Detect which cell encompasses the target text, then output its (x, y) center coordinate. 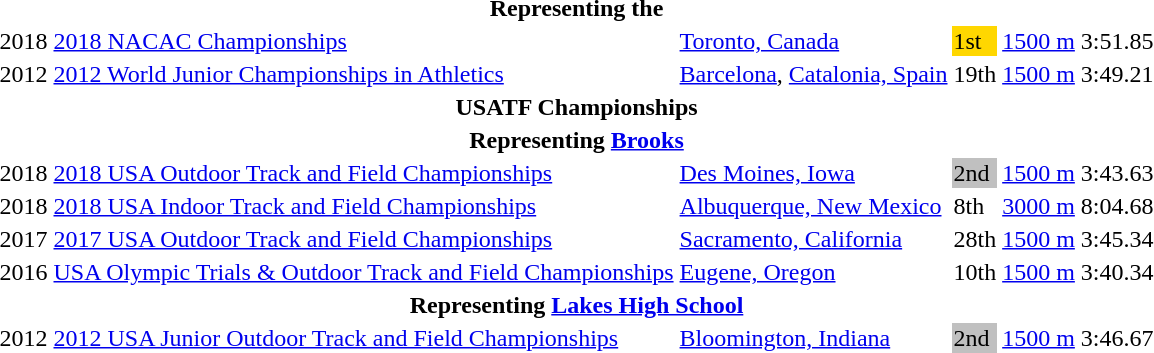
28th (975, 239)
2012 World Junior Championships in Athletics (364, 74)
1st (975, 41)
10th (975, 272)
Bloomington, Indiana (814, 338)
3000 m (1039, 206)
Barcelona, Catalonia, Spain (814, 74)
2018 USA Outdoor Track and Field Championships (364, 173)
2017 USA Outdoor Track and Field Championships (364, 239)
8th (975, 206)
Des Moines, Iowa (814, 173)
Eugene, Oregon (814, 272)
Sacramento, California (814, 239)
2012 USA Junior Outdoor Track and Field Championships (364, 338)
2018 USA Indoor Track and Field Championships (364, 206)
USA Olympic Trials & Outdoor Track and Field Championships (364, 272)
2018 NACAC Championships (364, 41)
19th (975, 74)
Toronto, Canada (814, 41)
Albuquerque, New Mexico (814, 206)
